Find where the given text appears and provide that cell's center as [X, Y] coordinate. 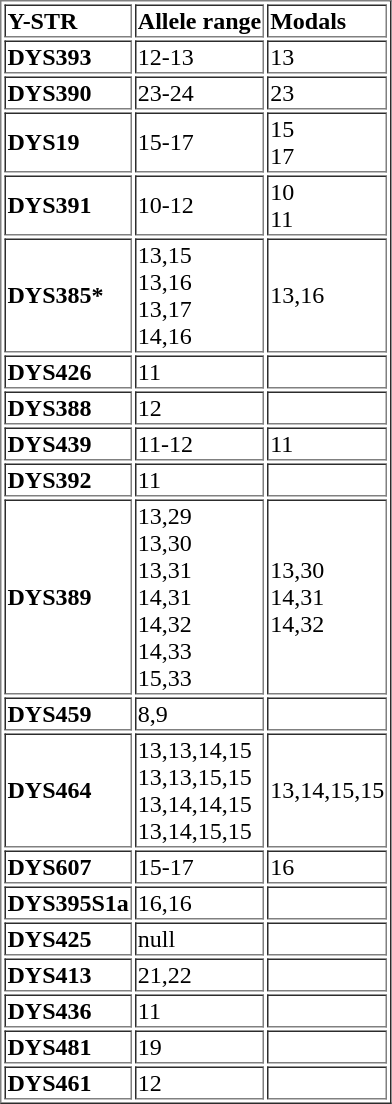
13 [327, 56]
Y-STR [68, 20]
Allele range [200, 20]
1517 [327, 142]
DYS390 [68, 92]
16,16 [200, 902]
8,9 [200, 714]
23 [327, 92]
DYS439 [68, 444]
DYS461 [68, 1082]
DYS464 [68, 791]
DYS395S1a [68, 902]
12-13 [200, 56]
16 [327, 866]
13,16 [327, 295]
21,22 [200, 974]
13,2913,3013,3114,3114,3214,3315,33 [200, 598]
DYS388 [68, 408]
13,13,14,1513,13,15,1513,14,14,1513,14,15,15 [200, 791]
13,1513,1613,1714,16 [200, 295]
23-24 [200, 92]
13,3014,3114,32 [327, 598]
DYS425 [68, 938]
DYS19 [68, 142]
DYS426 [68, 372]
DYS459 [68, 714]
DYS392 [68, 480]
10-12 [200, 206]
DYS393 [68, 56]
Modals [327, 20]
19 [200, 1046]
DYS385* [68, 295]
DYS481 [68, 1046]
DYS391 [68, 206]
null [200, 938]
13,14,15,15 [327, 791]
DYS413 [68, 974]
11-12 [200, 444]
DYS436 [68, 1010]
DYS389 [68, 598]
1011 [327, 206]
DYS607 [68, 866]
